Determine the [x, y] coordinate at the center of the cell enclosing the given text.  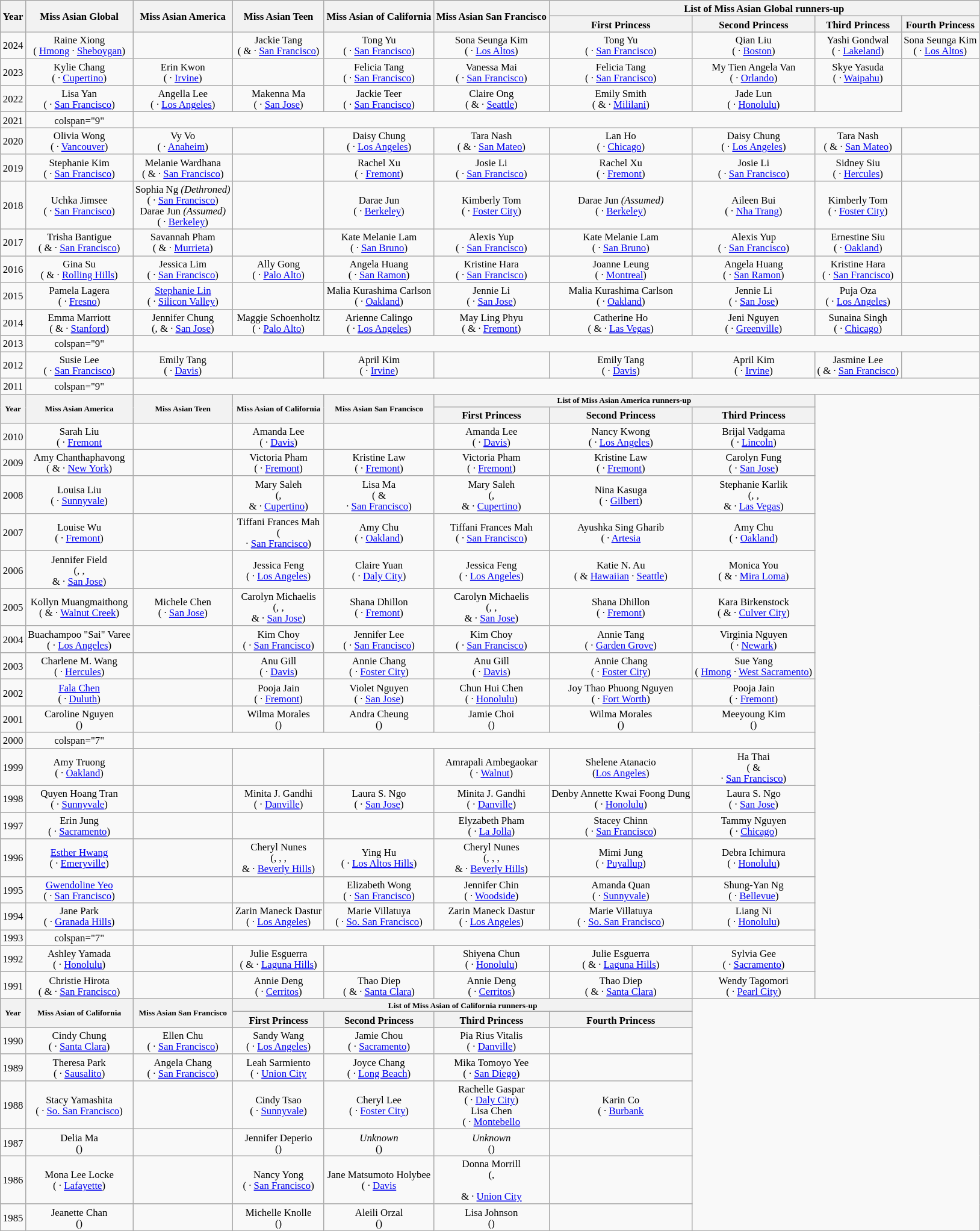
Jessica Lim( · San Francisco) [183, 269]
2007 [13, 532]
Qian Liu( · Boston) [754, 45]
Angella Lee( · Los Angeles) [183, 99]
Jeanette Chan() [79, 1217]
1985 [13, 1217]
Leah Sarmiento( · Union City [279, 1068]
Jennifer Chung(, & · San Jose) [183, 322]
My Tien Angela Van( · Orlando) [754, 72]
Debra Ichimura( · Honolulu) [754, 858]
Jamie Chou( · Sacramento) [379, 1041]
Monica You( & · Mira Loma) [754, 570]
Ha Thai( & · San Francisco) [754, 767]
Louisa Liu( · Sunnyvale) [79, 495]
Ying Hu( · Los Altos Hills) [379, 858]
Amy Chanthaphavong( & · New York) [79, 463]
Chun Hui Chen( · Honolulu) [491, 693]
Buachampoo "Sai" Varee( · Los Angeles) [79, 639]
Cindy Tsao( · Sunnyvale) [279, 1105]
Kara Birkenstock( & · Culver City) [754, 607]
2015 [13, 296]
List of Miss Asian Global runners-up [764, 8]
May Ling Phyu( & · Fremont) [491, 322]
Stacey Chinn( · San Francisco) [621, 826]
2024 [13, 45]
2002 [13, 693]
2011 [13, 386]
1993 [13, 938]
Melanie Wardhana( & · San Francisco) [183, 167]
Michele Chen( · San Jose) [183, 607]
Tiffani Frances Mah( · San Francisco) [491, 532]
Susie Lee( · San Francisco) [79, 365]
Catherine Ho( & · Las Vegas) [621, 322]
Louise Wu( · Fremont) [79, 532]
Olivia Wong( · Vancouver) [79, 141]
Puja Oza( · Los Angeles) [858, 296]
2009 [13, 463]
Elyzabeth Pham( · La Jolla) [491, 826]
2010 [13, 436]
2001 [13, 719]
Ernestine Siu( · Oakland) [858, 243]
Claire Ong( & · Seattle) [491, 99]
Jane Park( · Granada Hills) [79, 916]
2021 [13, 120]
Pamela Lagera( · Fresno) [79, 296]
Andra Cheung() [379, 719]
1989 [13, 1068]
2000 [13, 740]
Denby Annette Kwai Foong Dung( · Honolulu) [621, 799]
Joyce Chang( · Long Beach) [379, 1068]
Amrapali Ambegaokar( · Walnut) [491, 767]
Ellen Chu( · San Francisco) [183, 1041]
2019 [13, 167]
Jamie Choi() [491, 719]
Stacy Yamashita( · So. San Francisco) [79, 1105]
Shiyena Chun( · Honolulu) [491, 959]
Mika Tomoyo Yee( · San Diego) [491, 1068]
1988 [13, 1105]
List of Miss Asian of California runners-up [463, 1005]
Tiffani Frances Mah(· San Francisco) [279, 532]
Mimi Jung( · Puyallup) [621, 858]
Tammy Nguyen( · Chicago) [754, 826]
Sidney Siu( · Hercules) [858, 167]
Shelene Atanacio(Los Angeles) [621, 767]
1997 [13, 826]
Darae Jun( · Berkeley) [379, 205]
1986 [13, 1180]
Kollyn Muangmaithong( & · Walnut Creek) [79, 607]
Nina Kasuga( · Gilbert) [621, 495]
2020 [13, 141]
2006 [13, 570]
1987 [13, 1142]
Brijal Vadgama( · Lincoln) [754, 436]
Jennifer Lee( · San Francisco) [379, 639]
Yashi Gondwal( · Lakeland) [858, 45]
2023 [13, 72]
Charlene M. Wang( · Hercules) [79, 666]
1994 [13, 916]
Fala Chen( · Duluth) [79, 693]
Raine Xiong( Hmong · Sheboygan) [79, 45]
Annie Tang( · Garden Grove) [621, 639]
Quyen Hoang Tran( · Sunnyvale) [79, 799]
Jane Matsumoto Holybee( · Davis [379, 1180]
1996 [13, 858]
Maggie Schoenholtz( · Palo Alto) [279, 322]
Joanne Leung( · Montreal) [621, 269]
Nancy Yong( · San Francisco) [279, 1180]
Jennifer Field(, , & · San Jose) [79, 570]
Jeni Nguyen( · Greenville) [754, 322]
2016 [13, 269]
1999 [13, 767]
2022 [13, 99]
Shung-Yan Ng( · Bellevue) [754, 890]
Vanessa Mai( · San Francisco) [491, 72]
Amanda Quan( · Sunnyvale) [621, 890]
Aleili Orzal() [379, 1217]
2014 [13, 322]
2012 [13, 365]
Nancy Kwong( · Los Angeles) [621, 436]
Virginia Nguyen( · Newark) [754, 639]
2004 [13, 639]
Delia Ma() [79, 1142]
Emma Marriott( & · Stanford) [79, 322]
Makenna Ma( · San Jose) [279, 99]
Jasmine Lee( & · San Francisco) [858, 365]
Uchka Jimsee( · San Francisco) [79, 205]
Claire Yuan( · Daly City) [379, 570]
Erin Jung( · Sacramento) [79, 826]
1991 [13, 985]
Liang Ni( · Honolulu) [754, 916]
Emily Smith( & · Mililani) [621, 99]
Karin Co( · Burbank [621, 1105]
Darae Jun (Assumed)( · Berkeley) [621, 205]
Joy Thao Phuong Nguyen( · Fort Worth) [621, 693]
Elizabeth Wong( · San Francisco) [379, 890]
Trisha Bantigue( & · San Francisco) [79, 243]
Stephanie Kim( · San Francisco) [79, 167]
Sarah Liu( · Fremont [79, 436]
Savannah Pham( & · Murrieta) [183, 243]
Ashley Yamada( · Honolulu) [79, 959]
Meeyoung Kim() [754, 719]
Miss Asian Global [79, 16]
1995 [13, 890]
Esther Hwang( · Emeryville) [79, 858]
Pia Rius Vitalis( · Danville) [491, 1041]
Sophia Ng (Dethroned)( · San Francisco)Darae Jun (Assumed)( · Berkeley) [183, 205]
Lisa Johnson() [491, 1217]
Katie N. Au( & Hawaiian · Seattle) [621, 570]
2018 [13, 205]
Violet Nguyen( · San Jose) [379, 693]
Kylie Chang( · Cupertino) [79, 72]
Stephanie Karlik(, , & · Las Vegas) [754, 495]
Caroline Nguyen() [79, 719]
Sue Yang( Hmong · West Sacramento) [754, 666]
Arienne Calingo( · Los Angeles) [379, 322]
1990 [13, 1041]
Donna Morrill(, & · Union City [491, 1180]
Sunaina Singh( · Chicago) [858, 322]
Michelle Knolle() [279, 1217]
Stephanie Lin( · Silicon Valley) [183, 296]
1998 [13, 799]
Rachelle Gaspar( · Daly City)Lisa Chen( · Montebello [491, 1105]
Vy Vo( · Anaheim) [183, 141]
Jade Lun( · Honolulu) [754, 99]
Carolyn Fung( · San Jose) [754, 463]
Cheryl Lee( · Foster City) [379, 1105]
Jennifer Chin( · Woodside) [491, 890]
2008 [13, 495]
2013 [13, 344]
Aileen Bui( · Nha Trang) [754, 205]
Lisa Yan( · San Francisco) [79, 99]
Skye Yasuda( · Waipahu) [858, 72]
Jackie Teer( · San Francisco) [379, 99]
Ally Gong( · Palo Alto) [279, 269]
Gwendoline Yeo( · San Francisco) [79, 890]
Christie Hirota( & · San Francisco) [79, 985]
Cindy Chung( · Santa Clara) [79, 1041]
2017 [13, 243]
Jackie Tang( & · San Francisco) [279, 45]
Jennifer Deperio() [279, 1142]
Erin Kwon( · Irvine) [183, 72]
List of Miss Asian America runners-up [625, 400]
Amy Truong( · Oakland) [79, 767]
Wendy Tagomori( · Pearl City) [754, 985]
Gina Su( & · Rolling Hills) [79, 269]
Lan Ho( · Chicago) [621, 141]
Lisa Ma( & · San Francisco) [379, 495]
Sandy Wang( · Los Angeles) [279, 1041]
2005 [13, 607]
Mona Lee Locke( · Lafayette) [79, 1180]
Sylvia Gee( · Sacramento) [754, 959]
2003 [13, 666]
1992 [13, 959]
Angela Chang( · San Francisco) [183, 1068]
Ayushka Sing Gharib( · Artesia [621, 532]
Theresa Park( · Sausalito) [79, 1068]
